Return [X, Y] of the center of cell containing provided text 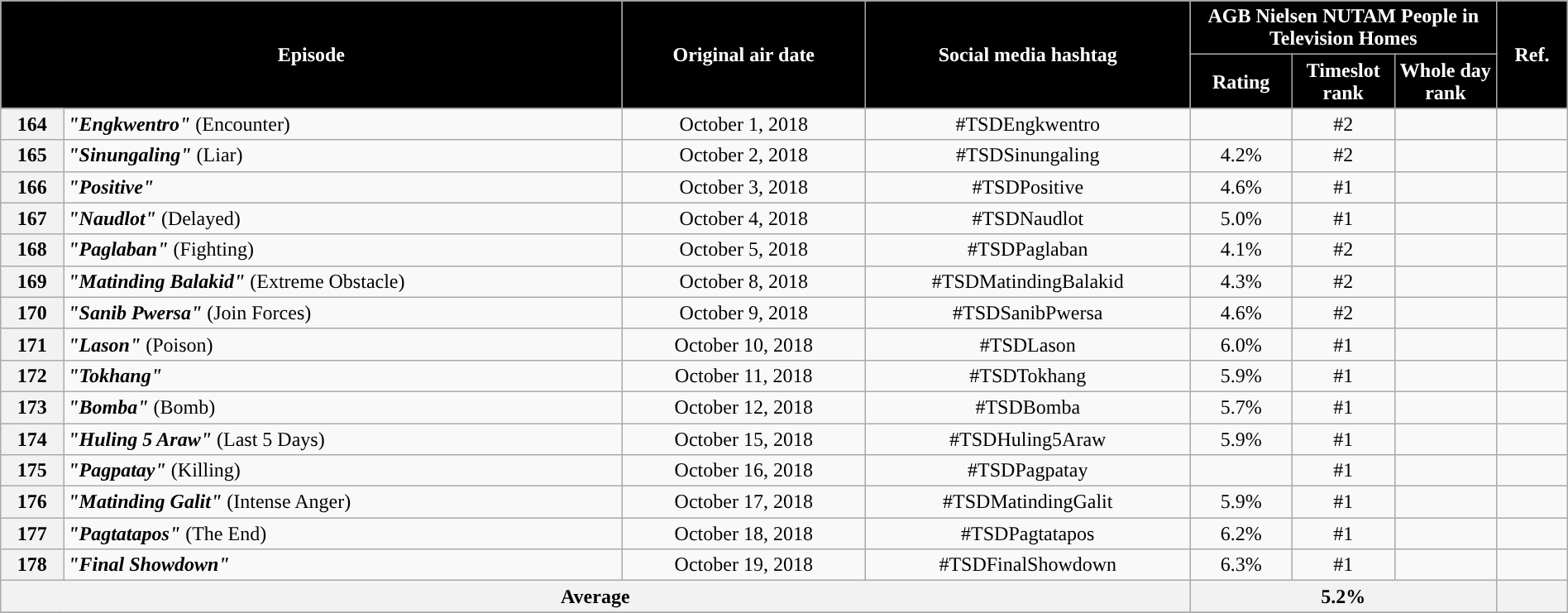
Social media hashtag [1028, 55]
5.7% [1241, 407]
170 [32, 313]
5.0% [1241, 218]
#TSDFinalShowdown [1028, 565]
164 [32, 124]
169 [32, 281]
4.2% [1241, 156]
"Pagpatay" (Killing) [342, 471]
166 [32, 187]
"Pagtatapos" (The End) [342, 534]
#TSDSinungaling [1028, 156]
October 1, 2018 [744, 124]
#TSDPagpatay [1028, 471]
October 9, 2018 [744, 313]
173 [32, 407]
4.1% [1241, 250]
"Final Showdown" [342, 565]
"Engkwentro" (Encounter) [342, 124]
October 19, 2018 [744, 565]
"Tokhang" [342, 376]
5.2% [1343, 596]
"Positive" [342, 187]
174 [32, 439]
"Matinding Galit" (Intense Anger) [342, 502]
"Paglaban" (Fighting) [342, 250]
Rating [1241, 81]
Episode [311, 55]
4.3% [1241, 281]
#TSDPositive [1028, 187]
"Sanib Pwersa" (Join Forces) [342, 313]
Timeslotrank [1343, 81]
178 [32, 565]
Original air date [744, 55]
#TSDMatindingGalit [1028, 502]
"Bomba" (Bomb) [342, 407]
167 [32, 218]
October 3, 2018 [744, 187]
#TSDLason [1028, 344]
#TSDEngkwentro [1028, 124]
October 15, 2018 [744, 439]
October 4, 2018 [744, 218]
Whole dayrank [1446, 81]
Average [595, 596]
#TSDBomba [1028, 407]
"Matinding Balakid" (Extreme Obstacle) [342, 281]
#TSDTokhang [1028, 376]
#TSDHuling5Araw [1028, 439]
#TSDPagtatapos [1028, 534]
176 [32, 502]
"Sinungaling" (Liar) [342, 156]
October 18, 2018 [744, 534]
6.2% [1241, 534]
October 11, 2018 [744, 376]
171 [32, 344]
177 [32, 534]
#TSDSanibPwersa [1028, 313]
October 17, 2018 [744, 502]
172 [32, 376]
AGB Nielsen NUTAM People in Television Homes [1343, 28]
October 16, 2018 [744, 471]
October 10, 2018 [744, 344]
6.0% [1241, 344]
"Huling 5 Araw" (Last 5 Days) [342, 439]
"Lason" (Poison) [342, 344]
October 2, 2018 [744, 156]
"Naudlot" (Delayed) [342, 218]
October 5, 2018 [744, 250]
175 [32, 471]
168 [32, 250]
#TSDNaudlot [1028, 218]
October 8, 2018 [744, 281]
October 12, 2018 [744, 407]
165 [32, 156]
#TSDPaglaban [1028, 250]
Ref. [1532, 55]
#TSDMatindingBalakid [1028, 281]
6.3% [1241, 565]
